From the cell containing the given text, extract its center point as [x, y] coordinate. 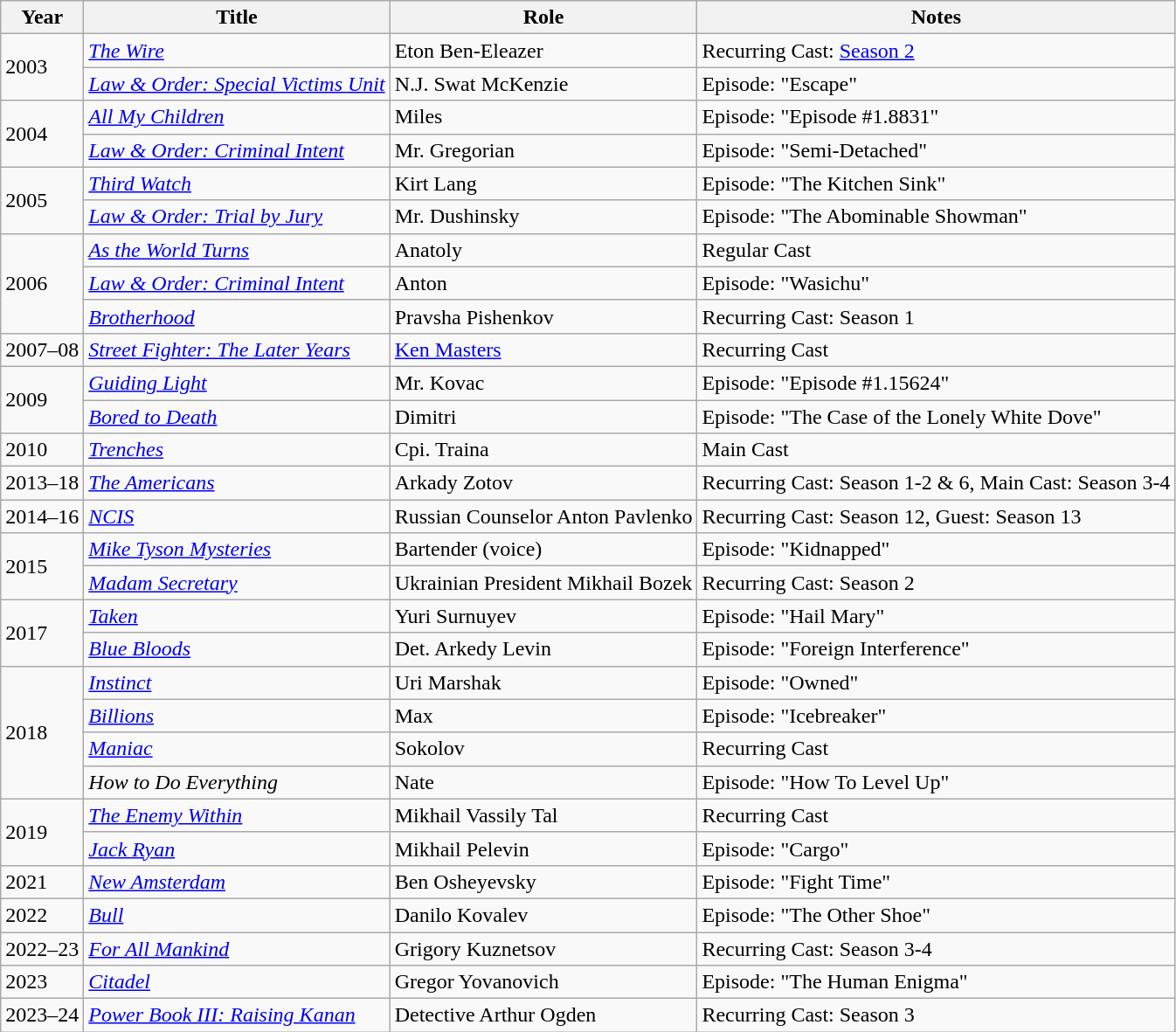
For All Mankind [237, 948]
Episode: "How To Level Up" [937, 782]
Episode: "Owned" [937, 682]
2014–16 [42, 516]
Maniac [237, 749]
Law & Order: Special Victims Unit [237, 84]
Ukrainian President Mikhail Bozek [543, 583]
Guiding Light [237, 383]
2006 [42, 283]
The Wire [237, 51]
Bartender (voice) [543, 550]
Year [42, 17]
N.J. Swat McKenzie [543, 84]
Brotherhood [237, 316]
Detective Arthur Ogden [543, 1015]
NCIS [237, 516]
2018 [42, 732]
Recurring Cast: Season 1-2 & 6, Main Cast: Season 3-4 [937, 483]
New Amsterdam [237, 882]
Notes [937, 17]
How to Do Everything [237, 782]
Episode: "The Human Enigma" [937, 982]
Dimitri [543, 417]
2009 [42, 399]
Anatoly [543, 250]
Mr. Dushinsky [543, 217]
Nate [543, 782]
Citadel [237, 982]
Regular Cast [937, 250]
Episode: "Foreign Interference" [937, 649]
Episode: "The Case of the Lonely White Dove" [937, 417]
Grigory Kuznetsov [543, 948]
Episode: "Kidnapped" [937, 550]
Ben Osheyevsky [543, 882]
Main Cast [937, 450]
2010 [42, 450]
2022 [42, 915]
Trenches [237, 450]
Madam Secretary [237, 583]
Street Fighter: The Later Years [237, 350]
Episode: "The Kitchen Sink" [937, 184]
Role [543, 17]
Miles [543, 117]
Recurring Cast: Season 3-4 [937, 948]
Kirt Lang [543, 184]
Blue Bloods [237, 649]
2023 [42, 982]
Episode: "Semi-Detached" [937, 150]
2015 [42, 566]
Cpi. Traina [543, 450]
Episode: "Episode #1.15624" [937, 383]
Uri Marshak [543, 682]
2022–23 [42, 948]
Eton Ben-Eleazer [543, 51]
Max [543, 716]
Anton [543, 283]
Law & Order: Trial by Jury [237, 217]
2017 [42, 633]
Episode: "The Abominable Showman" [937, 217]
Power Book III: Raising Kanan [237, 1015]
2007–08 [42, 350]
2021 [42, 882]
Taken [237, 616]
Episode: "Cargo" [937, 848]
Recurring Cast: Season 1 [937, 316]
The Americans [237, 483]
Instinct [237, 682]
Episode: "Escape" [937, 84]
Mr. Kovac [543, 383]
Mike Tyson Mysteries [237, 550]
The Enemy Within [237, 815]
Episode: "Episode #1.8831" [937, 117]
All My Children [237, 117]
Pravsha Pishenkov [543, 316]
2004 [42, 134]
Episode: "Wasichu" [937, 283]
Bored to Death [237, 417]
Yuri Surnuyev [543, 616]
Gregor Yovanovich [543, 982]
Det. Arkedy Levin [543, 649]
Mikhail Pelevin [543, 848]
Recurring Cast: Season 3 [937, 1015]
Arkady Zotov [543, 483]
Recurring Cast: Season 12, Guest: Season 13 [937, 516]
2023–24 [42, 1015]
As the World Turns [237, 250]
Episode: "The Other Shoe" [937, 915]
Mikhail Vassily Tal [543, 815]
Third Watch [237, 184]
Bull [237, 915]
Mr. Gregorian [543, 150]
Jack Ryan [237, 848]
2003 [42, 67]
Billions [237, 716]
Episode: "Fight Time" [937, 882]
Ken Masters [543, 350]
Sokolov [543, 749]
Title [237, 17]
Episode: "Hail Mary" [937, 616]
Episode: "Icebreaker" [937, 716]
2013–18 [42, 483]
Danilo Kovalev [543, 915]
Russian Counselor Anton Pavlenko [543, 516]
2005 [42, 200]
2019 [42, 832]
